Return [x, y] of the center of cell containing provided text 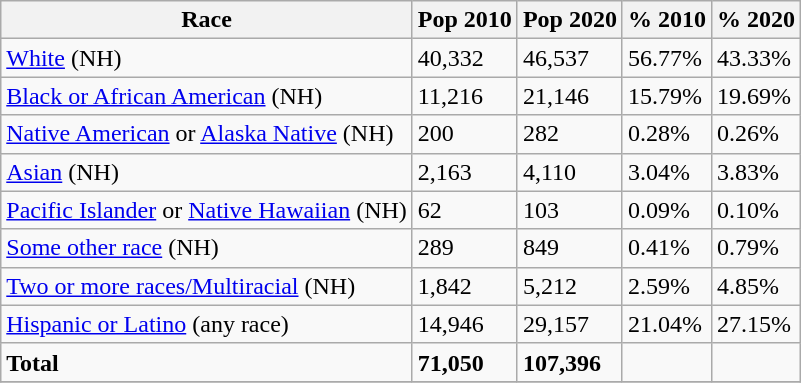
3.83% [756, 172]
43.33% [756, 58]
0.79% [756, 248]
4,110 [570, 172]
0.28% [666, 134]
2,163 [464, 172]
% 2010 [666, 20]
3.04% [666, 172]
21,146 [570, 96]
Some other race (NH) [207, 248]
46,537 [570, 58]
103 [570, 210]
White (NH) [207, 58]
289 [464, 248]
27.15% [756, 324]
1,842 [464, 286]
40,332 [464, 58]
Pop 2020 [570, 20]
Hispanic or Latino (any race) [207, 324]
0.09% [666, 210]
Asian (NH) [207, 172]
% 2020 [756, 20]
Race [207, 20]
19.69% [756, 96]
200 [464, 134]
15.79% [666, 96]
0.41% [666, 248]
Two or more races/Multiracial (NH) [207, 286]
4.85% [756, 286]
282 [570, 134]
Pacific Islander or Native Hawaiian (NH) [207, 210]
71,050 [464, 362]
849 [570, 248]
5,212 [570, 286]
21.04% [666, 324]
62 [464, 210]
Native American or Alaska Native (NH) [207, 134]
11,216 [464, 96]
Black or African American (NH) [207, 96]
14,946 [464, 324]
0.10% [756, 210]
29,157 [570, 324]
Pop 2010 [464, 20]
0.26% [756, 134]
Total [207, 362]
56.77% [666, 58]
107,396 [570, 362]
2.59% [666, 286]
